For the text-containing cell, return its midpoint in [x, y] coordinate format. 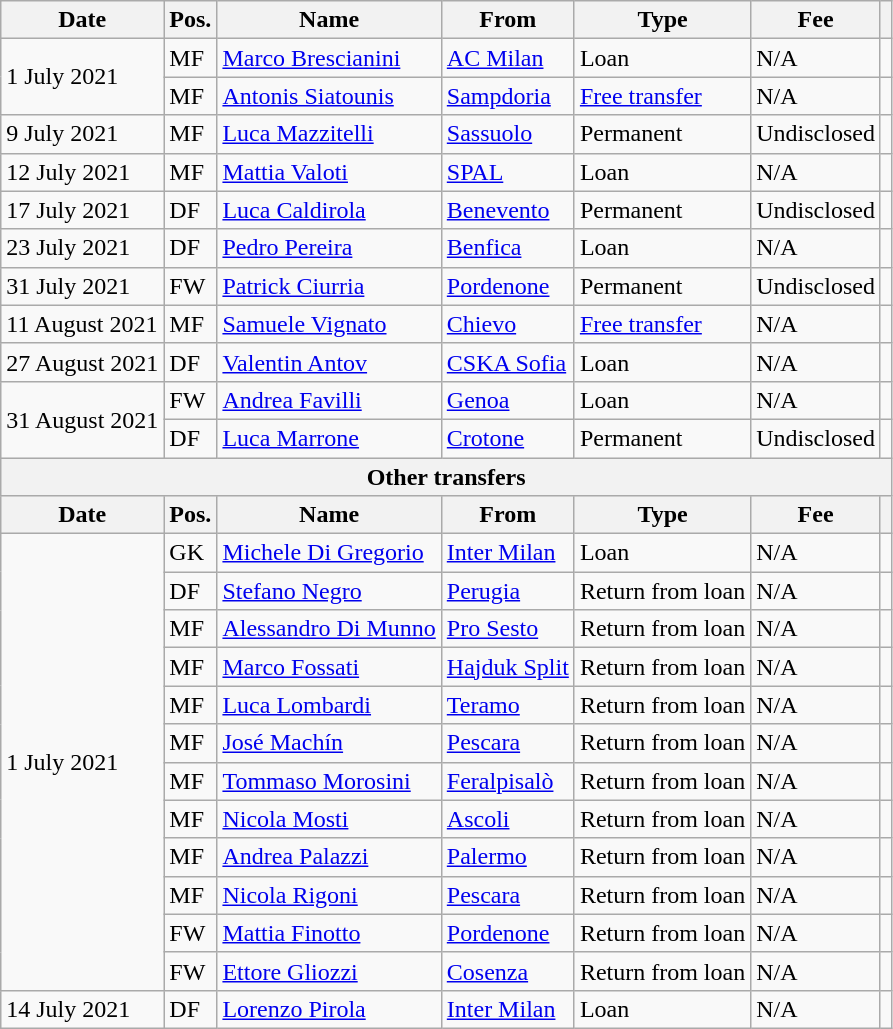
José Machín [329, 743]
31 August 2021 [82, 419]
Patrick Ciurria [329, 286]
Andrea Palazzi [329, 857]
Nicola Mosti [329, 819]
Nicola Rigoni [329, 895]
Antonis Siatounis [329, 96]
Other transfers [446, 477]
Andrea Favilli [329, 400]
Luca Marrone [329, 438]
14 July 2021 [82, 1009]
Pedro Pereira [329, 248]
Hajduk Split [508, 667]
12 July 2021 [82, 172]
31 July 2021 [82, 286]
Luca Lombardi [329, 705]
GK [190, 553]
Tommaso Morosini [329, 781]
Sassuolo [508, 134]
Cosenza [508, 971]
Sampdoria [508, 96]
Samuele Vignato [329, 324]
Mattia Valoti [329, 172]
Stefano Negro [329, 591]
Mattia Finotto [329, 933]
27 August 2021 [82, 362]
Michele Di Gregorio [329, 553]
Marco Fossati [329, 667]
17 July 2021 [82, 210]
Luca Caldirola [329, 210]
Crotone [508, 438]
Luca Mazzitelli [329, 134]
Feralpisalò [508, 781]
Benevento [508, 210]
CSKA Sofia [508, 362]
Teramo [508, 705]
11 August 2021 [82, 324]
9 July 2021 [82, 134]
Ascoli [508, 819]
Marco Brescianini [329, 58]
Valentin Antov [329, 362]
Benfica [508, 248]
Lorenzo Pirola [329, 1009]
SPAL [508, 172]
Alessandro Di Munno [329, 629]
23 July 2021 [82, 248]
Chievo [508, 324]
Pro Sesto [508, 629]
Palermo [508, 857]
Ettore Gliozzi [329, 971]
Perugia [508, 591]
Genoa [508, 400]
AC Milan [508, 58]
